From the cell containing the given text, extract its center point as [x, y] coordinate. 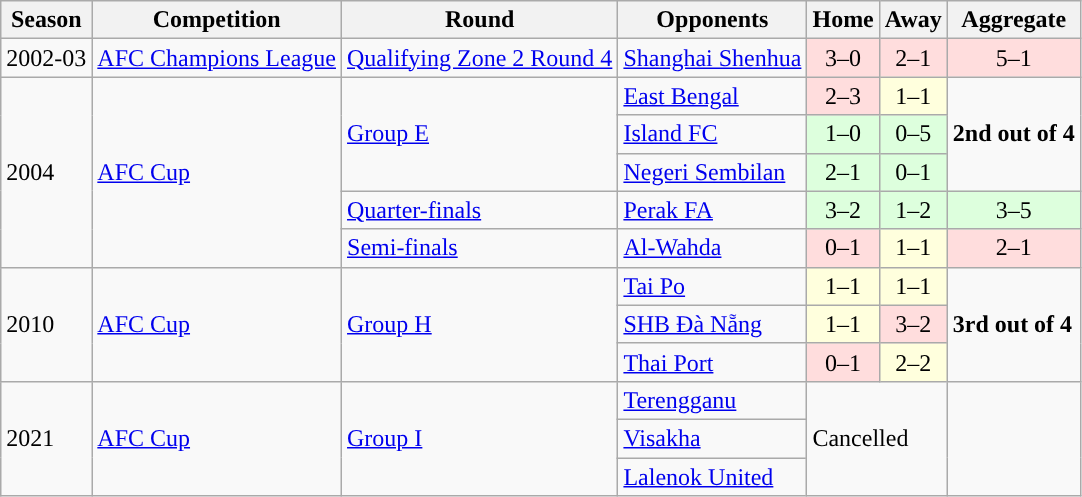
Round [480, 20]
3rd out of 4 [1014, 324]
0–5 [913, 134]
Terengganu [712, 400]
1–0 [843, 134]
Visakha [712, 438]
Home [843, 20]
Season [46, 20]
Tai Po [712, 286]
Aggregate [1014, 20]
2nd out of 4 [1014, 134]
2002-03 [46, 58]
Group E [480, 134]
1–2 [913, 210]
Perak FA [712, 210]
3–0 [843, 58]
2021 [46, 438]
Island FC [712, 134]
Semi-finals [480, 248]
5–1 [1014, 58]
2010 [46, 324]
SHB Đà Nẵng [712, 324]
Quarter-finals [480, 210]
Group I [480, 438]
2–2 [913, 362]
Shanghai Shenhua [712, 58]
Qualifying Zone 2 Round 4 [480, 58]
3–5 [1014, 210]
Al-Wahda [712, 248]
Opponents [712, 20]
Negeri Sembilan [712, 172]
Thai Port [712, 362]
Group H [480, 324]
AFC Champions League [217, 58]
Competition [217, 20]
Away [913, 20]
Cancelled [877, 438]
Lalenok United [712, 477]
2004 [46, 172]
2–3 [843, 96]
East Bengal [712, 96]
